Extract the (x, y) coordinate from the center of the cell holding the provided text.  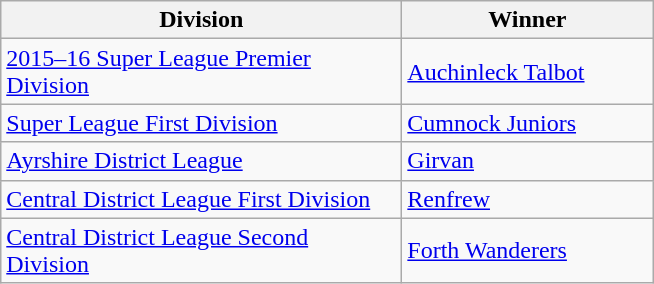
Ayrshire District League (202, 161)
Forth Wanderers (528, 250)
Central District League Second Division (202, 250)
Central District League First Division (202, 199)
2015–16 Super League Premier Division (202, 72)
Renfrew (528, 199)
Division (202, 20)
Super League First Division (202, 123)
Auchinleck Talbot (528, 72)
Girvan (528, 161)
Cumnock Juniors (528, 123)
Winner (528, 20)
